Return [X, Y] of the center of cell containing provided text 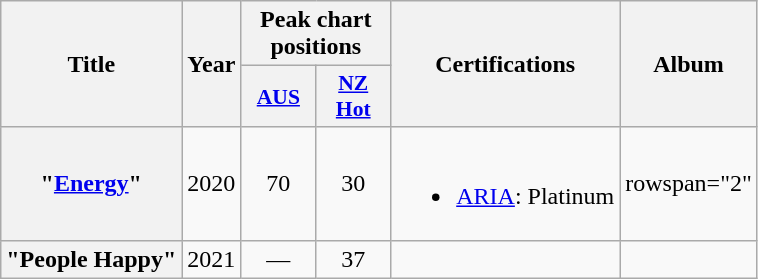
ARIA: Platinum [506, 184]
Year [212, 64]
Certifications [506, 64]
Peak chart positions [316, 34]
Title [92, 64]
"Energy" [92, 184]
37 [354, 259]
"People Happy" [92, 259]
— [278, 259]
70 [278, 184]
2021 [212, 259]
AUS [278, 96]
rowspan="2" [689, 184]
2020 [212, 184]
30 [354, 184]
NZHot [354, 96]
Album [689, 64]
